Scan for the cell matching the given text and deliver its (X, Y) coordinate at center. 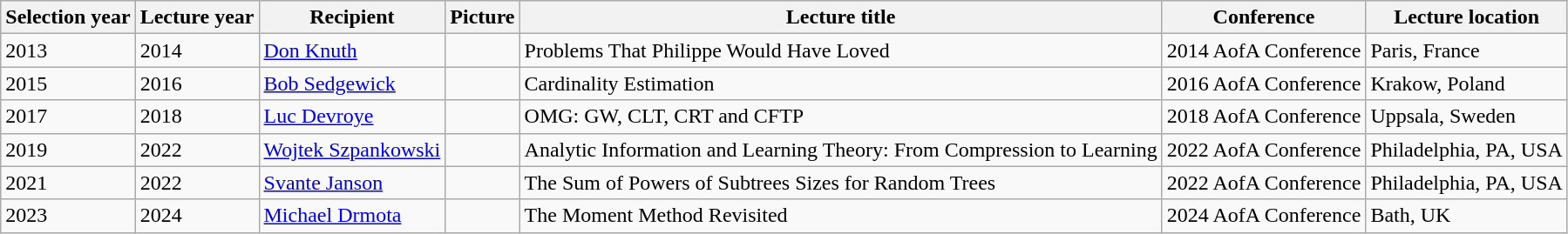
Analytic Information and Learning Theory: From Compression to Learning (840, 150)
Lecture location (1467, 17)
Problems That Philippe Would Have Loved (840, 50)
Don Knuth (352, 50)
2023 (68, 216)
2024 (197, 216)
2021 (68, 183)
2017 (68, 117)
Conference (1264, 17)
2019 (68, 150)
Lecture year (197, 17)
Michael Drmota (352, 216)
2015 (68, 84)
Bath, UK (1467, 216)
2016 AofA Conference (1264, 84)
Krakow, Poland (1467, 84)
The Sum of Powers of Subtrees Sizes for Random Trees (840, 183)
Cardinality Estimation (840, 84)
The Moment Method Revisited (840, 216)
Paris, France (1467, 50)
Recipient (352, 17)
Luc Devroye (352, 117)
2018 (197, 117)
2024 AofA Conference (1264, 216)
OMG: GW, CLT, CRT and CFTP (840, 117)
2016 (197, 84)
Svante Janson (352, 183)
2013 (68, 50)
Bob Sedgewick (352, 84)
2018 AofA Conference (1264, 117)
Selection year (68, 17)
Picture (483, 17)
Uppsala, Sweden (1467, 117)
2014 AofA Conference (1264, 50)
Lecture title (840, 17)
2014 (197, 50)
Wojtek Szpankowski (352, 150)
